Output the (X, Y) coordinate of the center of the cell containing the given text.  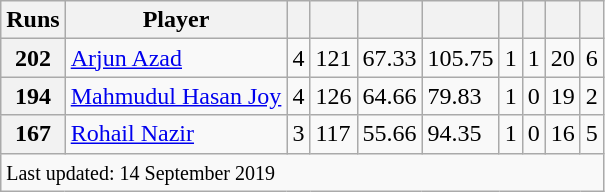
117 (334, 134)
64.66 (390, 96)
Runs (33, 20)
3 (298, 134)
5 (592, 134)
105.75 (460, 58)
Last updated: 14 September 2019 (302, 172)
126 (334, 96)
Player (176, 20)
67.33 (390, 58)
Mahmudul Hasan Joy (176, 96)
94.35 (460, 134)
194 (33, 96)
2 (592, 96)
167 (33, 134)
Arjun Azad (176, 58)
20 (562, 58)
79.83 (460, 96)
6 (592, 58)
19 (562, 96)
Rohail Nazir (176, 134)
55.66 (390, 134)
16 (562, 134)
202 (33, 58)
121 (334, 58)
